Find where the given text appears and provide that cell's center as [x, y] coordinate. 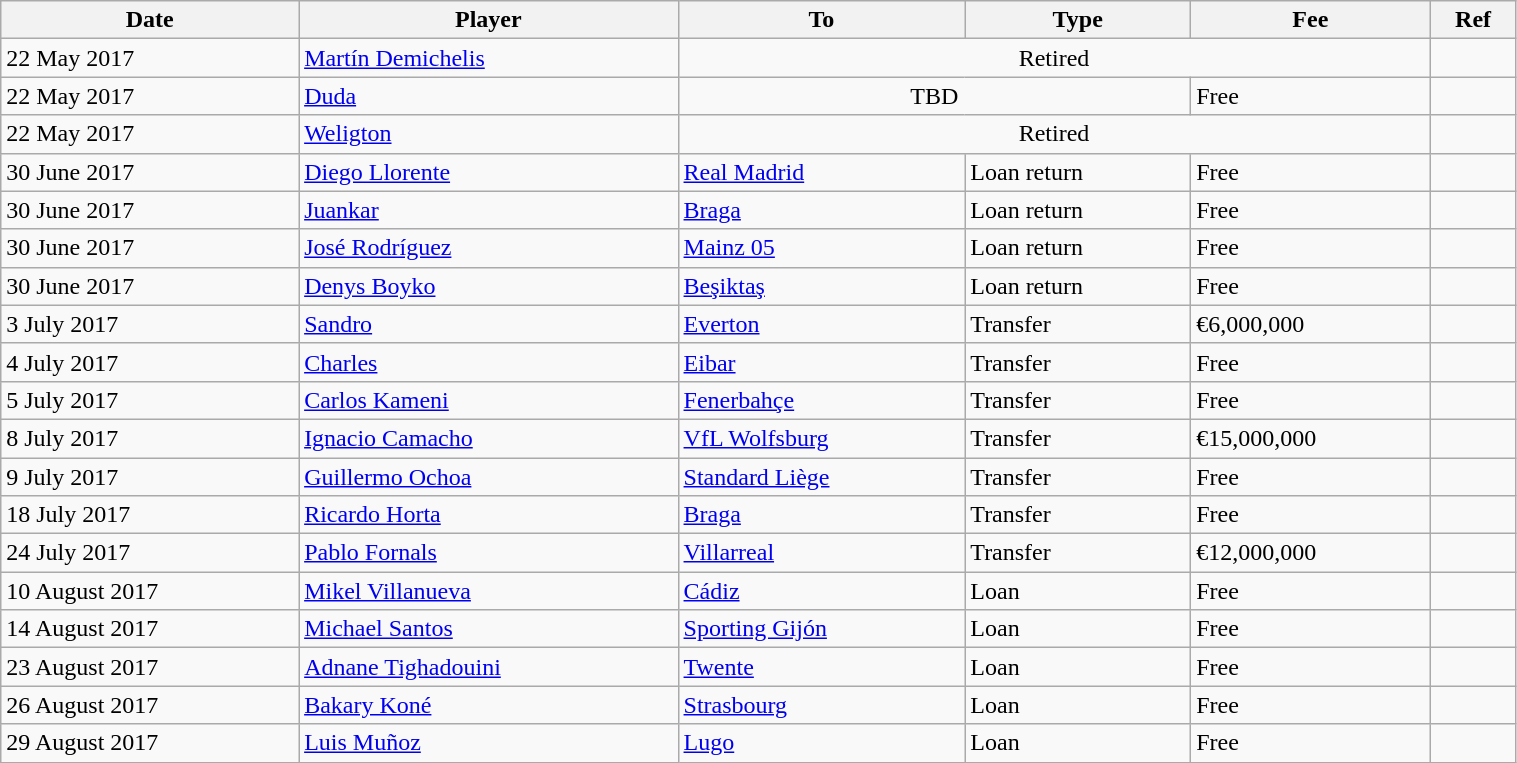
9 July 2017 [150, 477]
Mikel Villanueva [488, 591]
Strasbourg [822, 705]
Mainz 05 [822, 248]
TBD [934, 96]
Villarreal [822, 553]
Diego Llorente [488, 172]
24 July 2017 [150, 553]
Sporting Gijón [822, 629]
26 August 2017 [150, 705]
8 July 2017 [150, 438]
18 July 2017 [150, 515]
€6,000,000 [1310, 324]
Weligton [488, 134]
Duda [488, 96]
To [822, 20]
Denys Boyko [488, 286]
Sandro [488, 324]
Luis Muñoz [488, 743]
3 July 2017 [150, 324]
Lugo [822, 743]
10 August 2017 [150, 591]
Everton [822, 324]
€12,000,000 [1310, 553]
Beşiktaş [822, 286]
VfL Wolfsburg [822, 438]
José Rodríguez [488, 248]
14 August 2017 [150, 629]
Real Madrid [822, 172]
Cádiz [822, 591]
€15,000,000 [1310, 438]
Adnane Tighadouini [488, 667]
Fee [1310, 20]
Player [488, 20]
5 July 2017 [150, 400]
Juankar [488, 210]
Twente [822, 667]
29 August 2017 [150, 743]
Pablo Fornals [488, 553]
Type [1078, 20]
Standard Liège [822, 477]
Charles [488, 362]
Eibar [822, 362]
Carlos Kameni [488, 400]
Ref [1473, 20]
Fenerbahçe [822, 400]
23 August 2017 [150, 667]
Michael Santos [488, 629]
Date [150, 20]
Bakary Koné [488, 705]
Ignacio Camacho [488, 438]
4 July 2017 [150, 362]
Guillermo Ochoa [488, 477]
Martín Demichelis [488, 58]
Ricardo Horta [488, 515]
